Locate the cell with the specified text and output its [x, y] center coordinate. 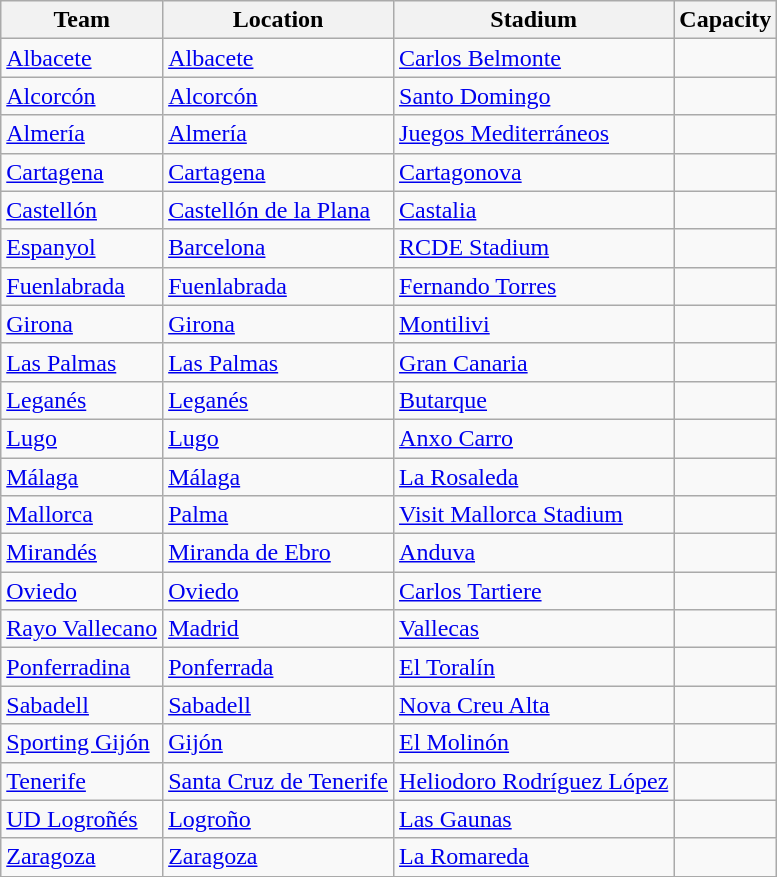
Montilivi [534, 324]
Visit Mallorca Stadium [534, 515]
Logroño [278, 819]
Mallorca [82, 515]
Miranda de Ebro [278, 553]
Madrid [278, 629]
Las Gaunas [534, 819]
Palma [278, 515]
El Molinón [534, 743]
Castellón [82, 210]
Barcelona [278, 248]
El Toralín [534, 667]
Nova Creu Alta [534, 705]
La Rosaleda [534, 477]
Juegos Mediterráneos [534, 134]
UD Logroñés [82, 819]
Santo Domingo [534, 96]
Tenerife [82, 781]
Gijón [278, 743]
Location [278, 20]
Team [82, 20]
Ponferrada [278, 667]
Rayo Vallecano [82, 629]
Castalia [534, 210]
Santa Cruz de Tenerife [278, 781]
Vallecas [534, 629]
Heliodoro Rodríguez López [534, 781]
Carlos Tartiere [534, 591]
Gran Canaria [534, 362]
Mirandés [82, 553]
RCDE Stadium [534, 248]
Ponferradina [82, 667]
Castellón de la Plana [278, 210]
La Romareda [534, 857]
Fernando Torres [534, 286]
Stadium [534, 20]
Cartagonova [534, 172]
Espanyol [82, 248]
Carlos Belmonte [534, 58]
Anxo Carro [534, 438]
Sporting Gijón [82, 743]
Capacity [726, 20]
Butarque [534, 400]
Anduva [534, 553]
